Provide the [X, Y] coordinate of the cell's center where the given text is located.  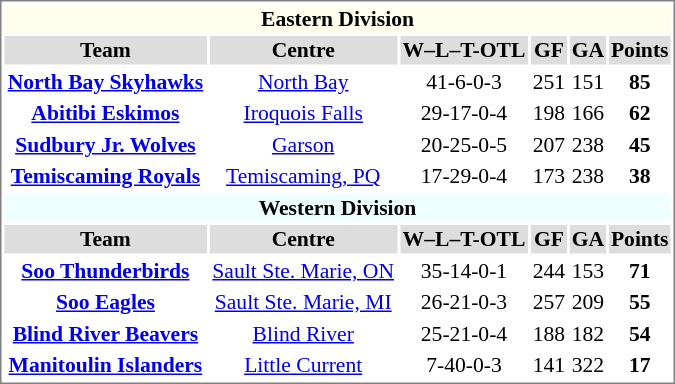
29-17-0-4 [464, 113]
17 [640, 365]
Temiscaming, PQ [303, 176]
Temiscaming Royals [105, 176]
Soo Thunderbirds [105, 270]
Manitoulin Islanders [105, 365]
Eastern Division [337, 18]
Soo Eagles [105, 302]
20-25-0-5 [464, 144]
Abitibi Eskimos [105, 113]
35-14-0-1 [464, 270]
166 [588, 113]
Blind River [303, 334]
26-21-0-3 [464, 302]
173 [549, 176]
Iroquois Falls [303, 113]
207 [549, 144]
Sault Ste. Marie, ON [303, 270]
71 [640, 270]
Blind River Beavers [105, 334]
North Bay [303, 82]
257 [549, 302]
7-40-0-3 [464, 365]
198 [549, 113]
Sault Ste. Marie, MI [303, 302]
38 [640, 176]
322 [588, 365]
141 [549, 365]
85 [640, 82]
17-29-0-4 [464, 176]
188 [549, 334]
54 [640, 334]
55 [640, 302]
Western Division [337, 208]
41-6-0-3 [464, 82]
153 [588, 270]
209 [588, 302]
182 [588, 334]
Sudbury Jr. Wolves [105, 144]
251 [549, 82]
151 [588, 82]
244 [549, 270]
62 [640, 113]
45 [640, 144]
Garson [303, 144]
25-21-0-4 [464, 334]
North Bay Skyhawks [105, 82]
Little Current [303, 365]
